Capture the cell that displays the provided text and extract its (x, y) central coordinate. 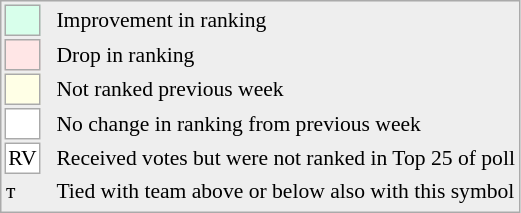
Improvement in ranking (286, 20)
Received votes but were not ranked in Top 25 of poll (286, 158)
Drop in ranking (286, 55)
т (22, 191)
RV (22, 158)
No change in ranking from previous week (286, 124)
Not ranked previous week (286, 90)
Tied with team above or below also with this symbol (286, 191)
